Find where the given text appears and provide that cell's center as (x, y) coordinate. 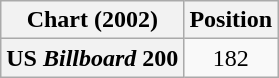
Position (231, 20)
Chart (2002) (92, 20)
182 (231, 58)
US Billboard 200 (92, 58)
